Output the (X, Y) coordinate of the center of the cell containing the given text.  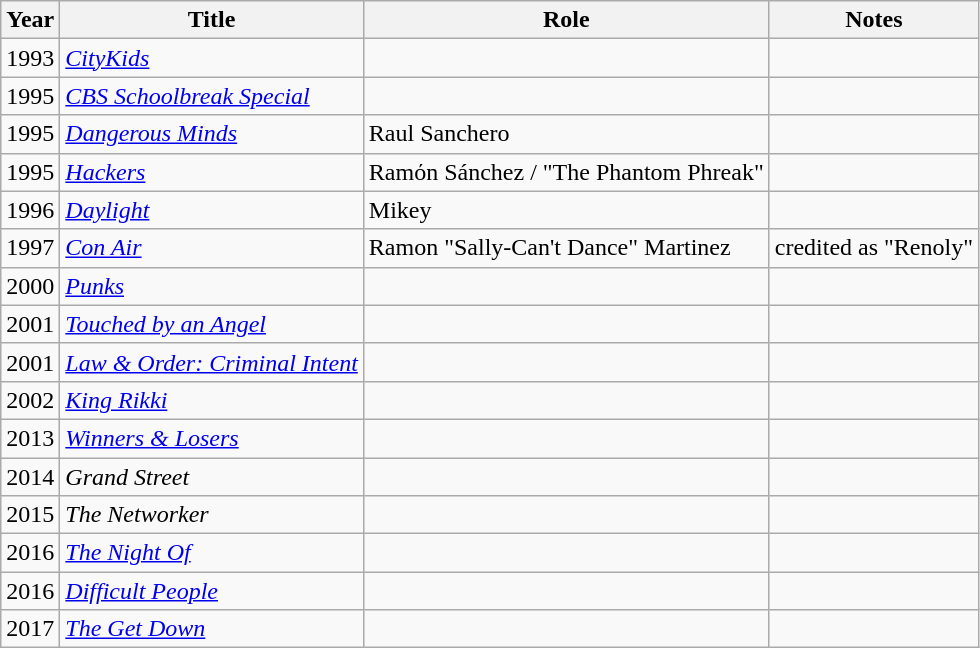
Notes (874, 20)
2015 (30, 515)
1996 (30, 210)
Con Air (212, 248)
Raul Sanchero (566, 134)
Touched by an Angel (212, 324)
King Rikki (212, 400)
The Night Of (212, 553)
credited as "Renoly" (874, 248)
CityKids (212, 58)
2002 (30, 400)
2017 (30, 629)
1997 (30, 248)
The Networker (212, 515)
Mikey (566, 210)
1993 (30, 58)
Punks (212, 286)
Ramon "Sally-Can't Dance" Martinez (566, 248)
2013 (30, 438)
Daylight (212, 210)
2014 (30, 477)
Role (566, 20)
The Get Down (212, 629)
Year (30, 20)
Winners & Losers (212, 438)
Dangerous Minds (212, 134)
Grand Street (212, 477)
Law & Order: Criminal Intent (212, 362)
Hackers (212, 172)
CBS Schoolbreak Special (212, 96)
Difficult People (212, 591)
Ramόn Sánchez / "The Phantom Phreak" (566, 172)
Title (212, 20)
2000 (30, 286)
